Return the [X, Y] coordinate for the center point of the cell that contains the specified text.  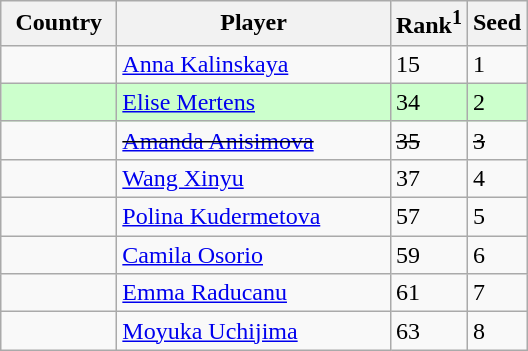
Country [59, 24]
Player [254, 24]
6 [496, 255]
Polina Kudermetova [254, 217]
35 [428, 140]
34 [428, 102]
Seed [496, 24]
61 [428, 293]
63 [428, 331]
57 [428, 217]
Moyuka Uchijima [254, 331]
Elise Mertens [254, 102]
5 [496, 217]
Wang Xinyu [254, 178]
Amanda Anisimova [254, 140]
37 [428, 178]
Camila Osorio [254, 255]
4 [496, 178]
1 [496, 64]
Emma Raducanu [254, 293]
2 [496, 102]
Rank1 [428, 24]
15 [428, 64]
59 [428, 255]
3 [496, 140]
Anna Kalinskaya [254, 64]
8 [496, 331]
7 [496, 293]
